Return (X, Y) of the center of cell containing provided text 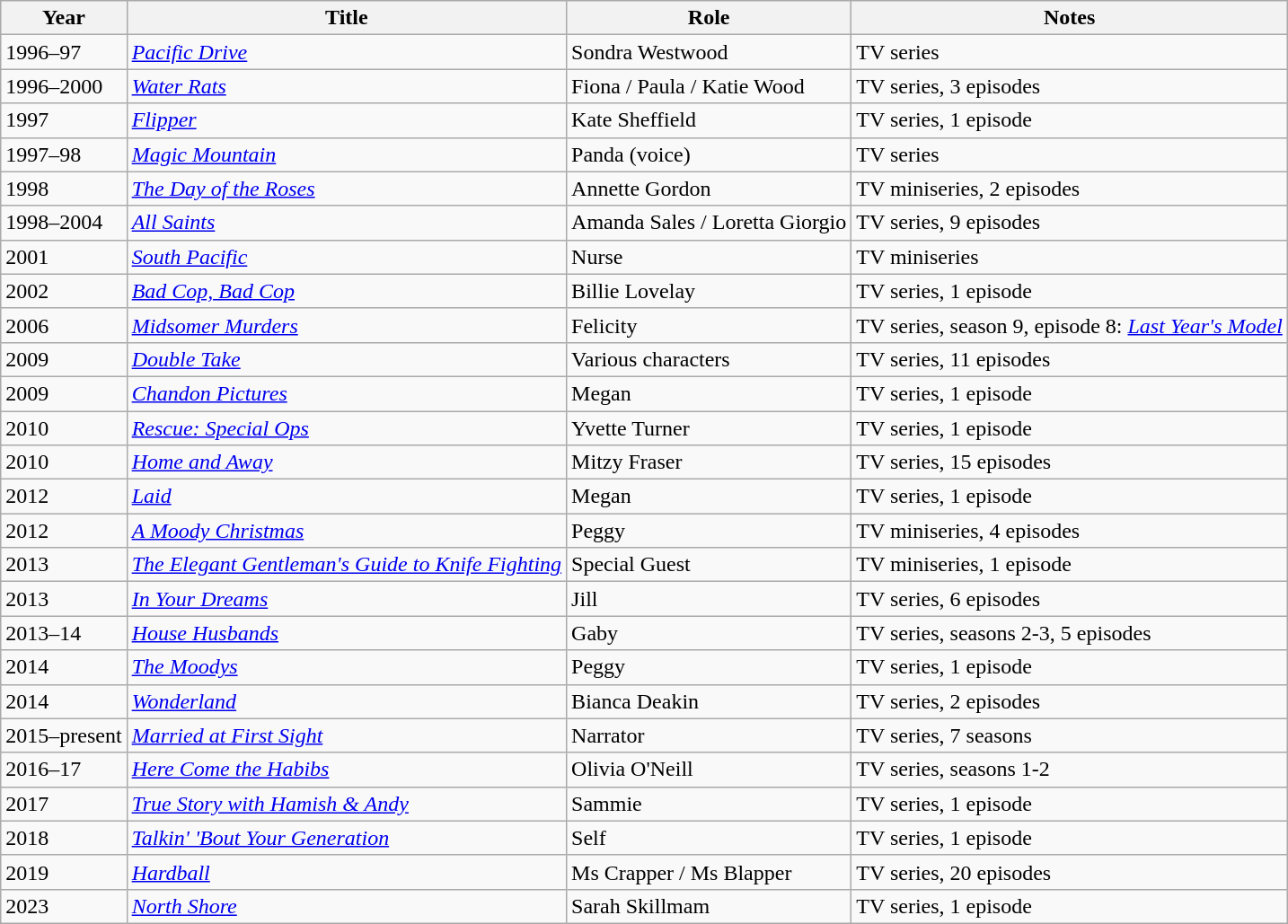
2019 (64, 872)
TV miniseries, 2 episodes (1070, 189)
Yvette Turner (710, 428)
Double Take (347, 359)
Wonderland (347, 701)
TV series, 2 episodes (1070, 701)
TV series, season 9, episode 8: Last Year's Model (1070, 325)
TV series, 15 episodes (1070, 462)
Annette Gordon (710, 189)
The Elegant Gentleman's Guide to Knife Fighting (347, 565)
Jill (710, 599)
Felicity (710, 325)
Amanda Sales / Loretta Giorgio (710, 223)
2006 (64, 325)
TV series, 6 episodes (1070, 599)
TV miniseries, 1 episode (1070, 565)
TV series, 7 seasons (1070, 735)
2017 (64, 804)
Ms Crapper / Ms Blapper (710, 872)
House Husbands (347, 633)
2001 (64, 257)
Sarah Skillmam (710, 906)
All Saints (347, 223)
Kate Sheffield (710, 120)
Rescue: Special Ops (347, 428)
Midsomer Murders (347, 325)
1997 (64, 120)
Talkin' 'Bout Your Generation (347, 838)
Married at First Sight (347, 735)
TV miniseries, 4 episodes (1070, 531)
1996–97 (64, 52)
1996–2000 (64, 86)
Various characters (710, 359)
True Story with Hamish & Andy (347, 804)
Special Guest (710, 565)
TV series, 20 episodes (1070, 872)
Mitzy Fraser (710, 462)
TV series, 11 episodes (1070, 359)
Sammie (710, 804)
The Moodys (347, 667)
Chandon Pictures (347, 393)
In Your Dreams (347, 599)
Water Rats (347, 86)
North Shore (347, 906)
1997–98 (64, 154)
Pacific Drive (347, 52)
TV series, seasons 1-2 (1070, 770)
Fiona / Paula / Katie Wood (710, 86)
Narrator (710, 735)
The Day of the Roses (347, 189)
1998–2004 (64, 223)
Flipper (347, 120)
Hardball (347, 872)
Laid (347, 497)
Gaby (710, 633)
Nurse (710, 257)
Year (64, 18)
TV miniseries (1070, 257)
TV series, 9 episodes (1070, 223)
Notes (1070, 18)
Here Come the Habibs (347, 770)
Title (347, 18)
A Moody Christmas (347, 531)
TV series, 3 episodes (1070, 86)
2015–present (64, 735)
2018 (64, 838)
2013–14 (64, 633)
TV series, seasons 2-3, 5 episodes (1070, 633)
1998 (64, 189)
Magic Mountain (347, 154)
South Pacific (347, 257)
2023 (64, 906)
Olivia O'Neill (710, 770)
Panda (voice) (710, 154)
Self (710, 838)
Sondra Westwood (710, 52)
Role (710, 18)
Home and Away (347, 462)
Bad Cop, Bad Cop (347, 291)
Bianca Deakin (710, 701)
2016–17 (64, 770)
Billie Lovelay (710, 291)
2002 (64, 291)
